Search for the cell housing the specified text and yield its (X, Y) center coordinate. 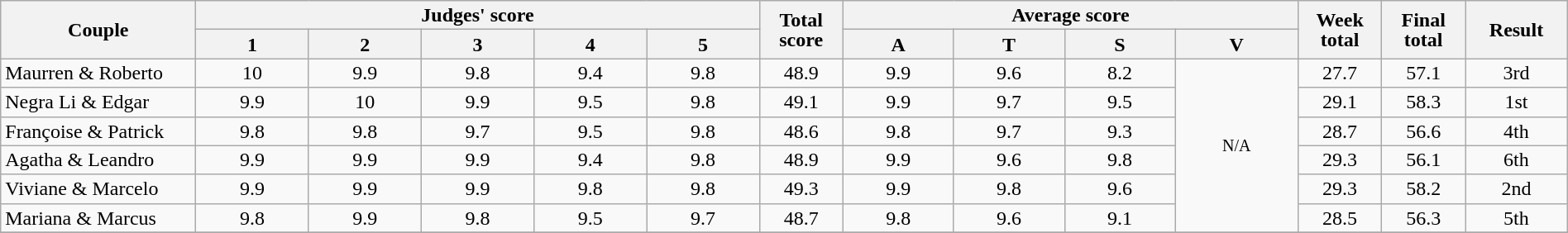
1 (252, 45)
Françoise & Patrick (98, 131)
S (1120, 45)
3 (477, 45)
1st (1517, 102)
49.1 (801, 102)
Couple (98, 30)
5 (703, 45)
T (1009, 45)
27.7 (1340, 73)
Total score (801, 30)
48.6 (801, 131)
56.3 (1424, 218)
V (1237, 45)
N/A (1237, 145)
2nd (1517, 188)
Agatha & Leandro (98, 160)
29.1 (1340, 102)
Result (1517, 30)
Maurren & Roberto (98, 73)
Mariana & Marcus (98, 218)
A (898, 45)
9.1 (1120, 218)
Viviane & Marcelo (98, 188)
58.3 (1424, 102)
Judges' score (478, 15)
28.5 (1340, 218)
56.6 (1424, 131)
58.2 (1424, 188)
49.3 (801, 188)
56.1 (1424, 160)
Final total (1424, 30)
2 (365, 45)
48.7 (801, 218)
Negra Li & Edgar (98, 102)
3rd (1517, 73)
6th (1517, 160)
9.3 (1120, 131)
Week total (1340, 30)
4 (590, 45)
28.7 (1340, 131)
5th (1517, 218)
8.2 (1120, 73)
Average score (1070, 15)
4th (1517, 131)
57.1 (1424, 73)
